Determine the (x, y) coordinate at the center of the cell enclosing the given text.  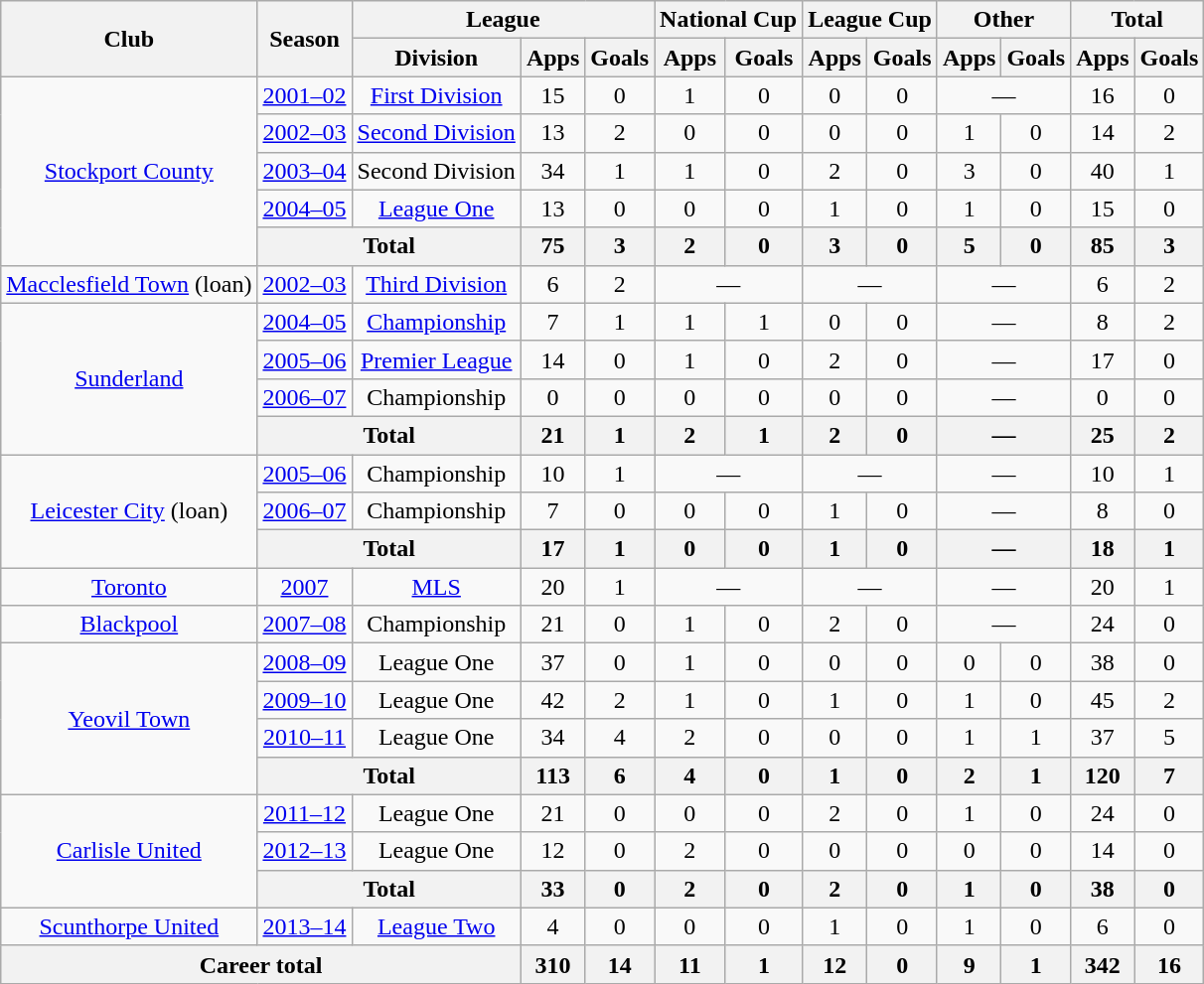
Toronto (129, 587)
Premier League (436, 359)
33 (552, 889)
2008–09 (304, 662)
National Cup (729, 20)
League Cup (870, 20)
Carlisle United (129, 851)
2007–08 (304, 625)
42 (552, 700)
League Two (436, 926)
First Division (436, 95)
MLS (436, 587)
Career total (261, 964)
Scunthorpe United (129, 926)
113 (552, 775)
310 (552, 964)
18 (1103, 549)
League (503, 20)
2001–02 (304, 95)
75 (552, 246)
Club (129, 39)
2012–13 (304, 851)
Yeovil Town (129, 719)
25 (1103, 435)
Stockport County (129, 171)
Leicester City (loan) (129, 511)
Division (436, 58)
11 (690, 964)
Season (304, 39)
342 (1103, 964)
Blackpool (129, 625)
40 (1103, 171)
Third Division (436, 284)
45 (1103, 700)
Sunderland (129, 378)
2013–14 (304, 926)
Other (1003, 20)
2003–04 (304, 171)
Macclesfield Town (loan) (129, 284)
2011–12 (304, 813)
85 (1103, 246)
2010–11 (304, 738)
2007 (304, 587)
9 (969, 964)
120 (1103, 775)
2009–10 (304, 700)
